Extract the (X, Y) coordinate from the center of the cell holding the provided text.  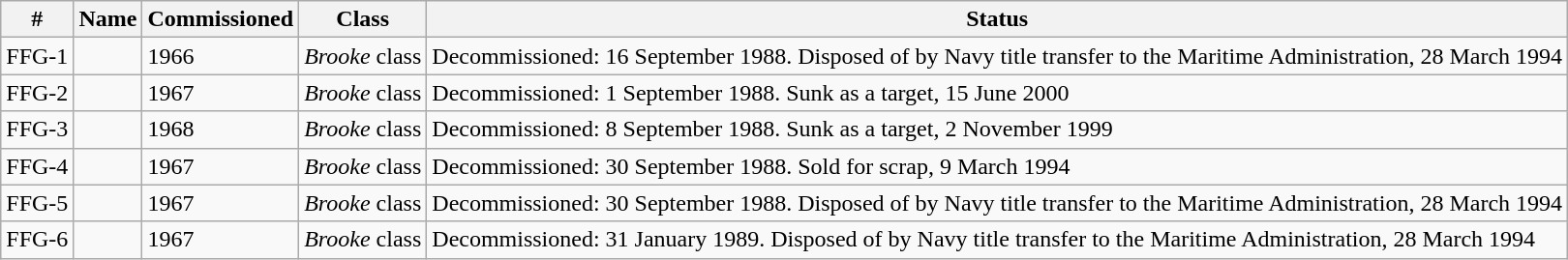
FFG-2 (37, 93)
1966 (221, 56)
FFG-1 (37, 56)
FFG-5 (37, 203)
Decommissioned: 30 September 1988. Sold for scrap, 9 March 1994 (997, 166)
FFG-3 (37, 130)
Decommissioned: 8 September 1988. Sunk as a target, 2 November 1999 (997, 130)
Decommissioned: 16 September 1988. Disposed of by Navy title transfer to the Maritime Administration, 28 March 1994 (997, 56)
Decommissioned: 1 September 1988. Sunk as a target, 15 June 2000 (997, 93)
Name (108, 19)
Decommissioned: 31 January 1989. Disposed of by Navy title transfer to the Maritime Administration, 28 March 1994 (997, 240)
Status (997, 19)
FFG-4 (37, 166)
# (37, 19)
Decommissioned: 30 September 1988. Disposed of by Navy title transfer to the Maritime Administration, 28 March 1994 (997, 203)
Commissioned (221, 19)
1968 (221, 130)
Class (363, 19)
FFG-6 (37, 240)
